Identify which cell holds the provided text, then report its [X, Y] central coordinate. 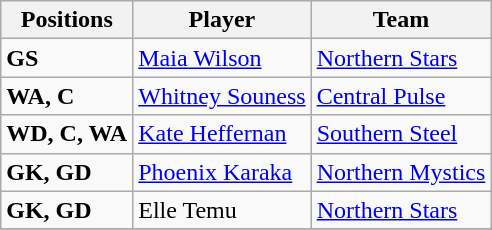
Whitney Souness [222, 96]
GS [67, 58]
WA, C [67, 96]
Kate Heffernan [222, 134]
Player [222, 20]
Team [401, 20]
Elle Temu [222, 210]
Phoenix Karaka [222, 172]
WD, C, WA [67, 134]
Positions [67, 20]
Maia Wilson [222, 58]
Southern Steel [401, 134]
Central Pulse [401, 96]
Northern Mystics [401, 172]
